Detect which cell encompasses the target text, then output its [X, Y] center coordinate. 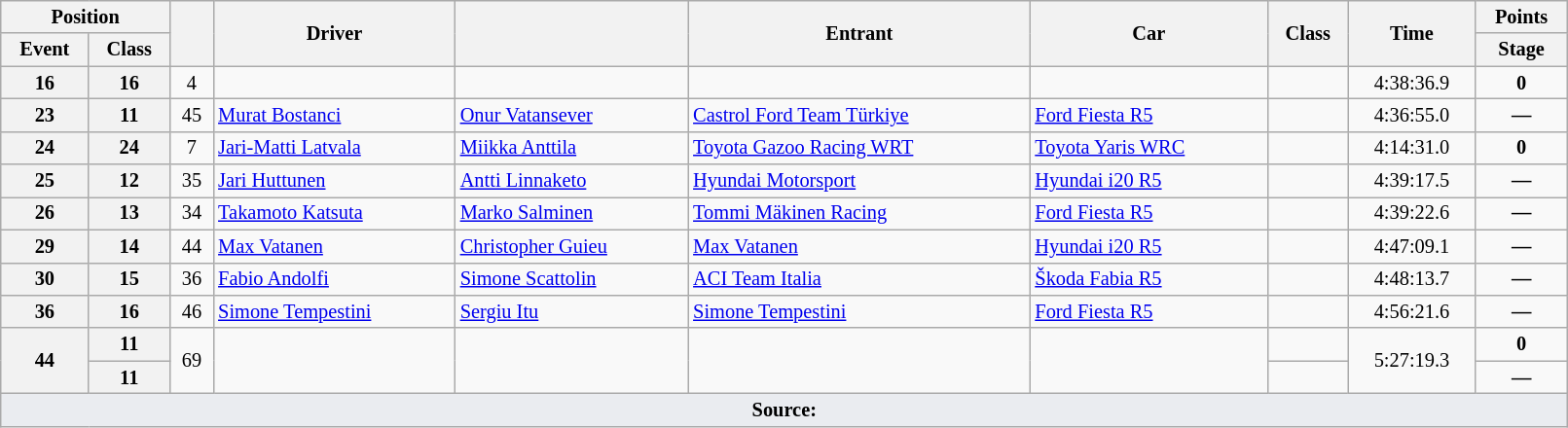
69 [193, 360]
Murat Bostanci [335, 115]
Miikka Anttila [572, 148]
26 [45, 213]
29 [45, 246]
Time [1412, 33]
Simone Scattolin [572, 279]
Christopher Guieu [572, 246]
ACI Team Italia [858, 279]
Stage [1520, 50]
Points [1520, 17]
4:36:55.0 [1412, 115]
30 [45, 279]
4 [193, 83]
4:39:17.5 [1412, 181]
5:27:19.3 [1412, 360]
Driver [335, 33]
Škoda Fabia R5 [1149, 279]
Source: [784, 410]
4:39:22.6 [1412, 213]
Jari Huttunen [335, 181]
Fabio Andolfi [335, 279]
Position [86, 17]
14 [129, 246]
Toyota Gazoo Racing WRT [858, 148]
Car [1149, 33]
Tommi Mäkinen Racing [858, 213]
12 [129, 181]
Toyota Yaris WRC [1149, 148]
Onur Vatansever [572, 115]
4:48:13.7 [1412, 279]
Castrol Ford Team Türkiye [858, 115]
13 [129, 213]
45 [193, 115]
15 [129, 279]
4:14:31.0 [1412, 148]
34 [193, 213]
7 [193, 148]
4:56:21.6 [1412, 311]
Hyundai Motorsport [858, 181]
Takamoto Katsuta [335, 213]
Sergiu Itu [572, 311]
46 [193, 311]
25 [45, 181]
23 [45, 115]
4:38:36.9 [1412, 83]
Event [45, 50]
4:47:09.1 [1412, 246]
Entrant [858, 33]
Antti Linnaketo [572, 181]
Jari-Matti Latvala [335, 148]
35 [193, 181]
Marko Salminen [572, 213]
